Extract the [X, Y] coordinate from the center of the cell holding the provided text.  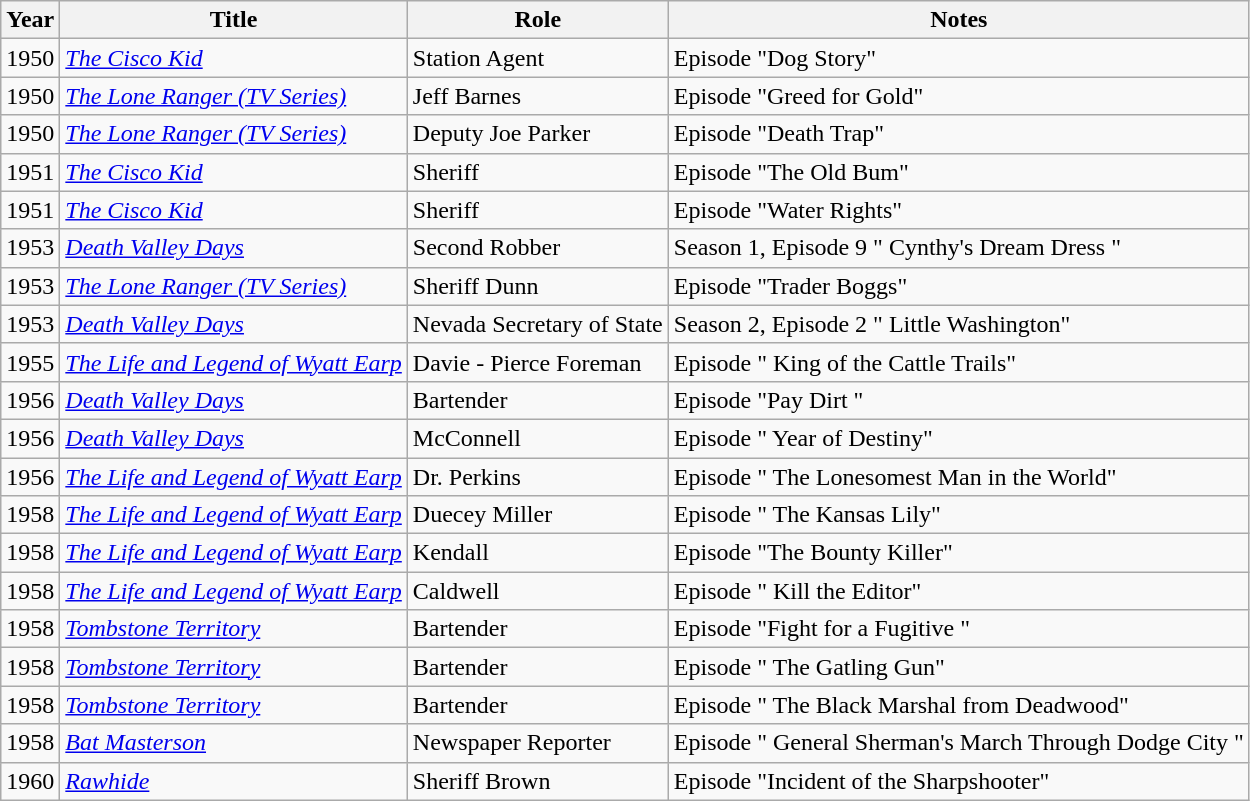
McConnell [538, 438]
Season 1, Episode 9 " Cynthy's Dream Dress " [958, 248]
Episode "The Old Bum" [958, 172]
Rawhide [234, 781]
Second Robber [538, 248]
Year [30, 20]
Episode " The Gatling Gun" [958, 667]
Jeff Barnes [538, 96]
Sheriff Dunn [538, 286]
Episode " The Kansas Lily" [958, 515]
Sheriff Brown [538, 781]
Deputy Joe Parker [538, 134]
Episode "The Bounty Killer" [958, 553]
Season 2, Episode 2 " Little Washington" [958, 324]
Davie - Pierce Foreman [538, 362]
Bat Masterson [234, 743]
Episode " The Black Marshal from Deadwood" [958, 705]
Episode " Kill the Editor" [958, 591]
Episode "Water Rights" [958, 210]
Episode " Year of Destiny" [958, 438]
Episode " General Sherman's March Through Dodge City " [958, 743]
Notes [958, 20]
Caldwell [538, 591]
Episode "Dog Story" [958, 58]
Duecey Miller [538, 515]
Episode "Incident of the Sharpshooter" [958, 781]
Role [538, 20]
Episode "Fight for a Fugitive " [958, 629]
Episode "Pay Dirt " [958, 400]
Episode "Death Trap" [958, 134]
Episode "Greed for Gold" [958, 96]
Newspaper Reporter [538, 743]
Nevada Secretary of State [538, 324]
Kendall [538, 553]
Episode " King of the Cattle Trails" [958, 362]
Episode " The Lonesomest Man in the World" [958, 477]
1960 [30, 781]
Title [234, 20]
1955 [30, 362]
Episode "Trader Boggs" [958, 286]
Dr. Perkins [538, 477]
Station Agent [538, 58]
